Determine the (x, y) coordinate at the center of the cell enclosing the given text.  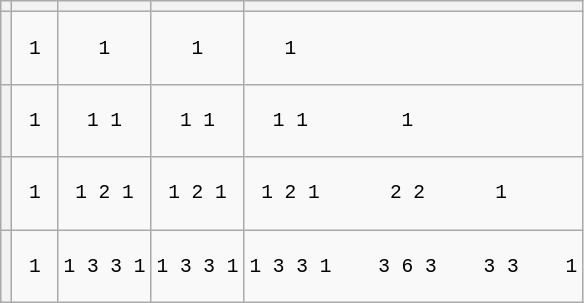
1 2 1 2 2 1 (414, 194)
1 1 1 (414, 120)
1 3 3 1 3 6 3 3 3 1 (414, 266)
